Search for the cell housing the specified text and yield its [X, Y] center coordinate. 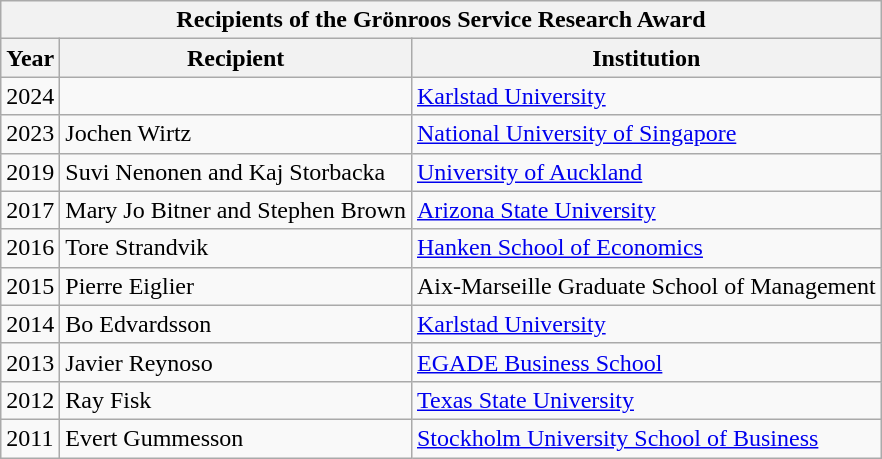
Bo Edvardsson [236, 324]
Javier Reynoso [236, 362]
2017 [30, 210]
2016 [30, 248]
Ray Fisk [236, 400]
2013 [30, 362]
Recipients of the Grönroos Service Research Award [441, 20]
Pierre Eiglier [236, 286]
Hanken School of Economics [646, 248]
2015 [30, 286]
National University of Singapore [646, 134]
Year [30, 58]
Recipient [236, 58]
EGADE Business School [646, 362]
Aix-Marseille Graduate School of Management [646, 286]
Stockholm University School of Business [646, 438]
Jochen Wirtz [236, 134]
Evert Gummesson [236, 438]
Suvi Nenonen and Kaj Storbacka [236, 172]
Tore Strandvik [236, 248]
2024 [30, 96]
University of Auckland [646, 172]
2012 [30, 400]
2023 [30, 134]
Mary Jo Bitner and Stephen Brown [236, 210]
2019 [30, 172]
Texas State University [646, 400]
Institution [646, 58]
Arizona State University [646, 210]
2011 [30, 438]
2014 [30, 324]
